Search for the cell housing the specified text and yield its [X, Y] center coordinate. 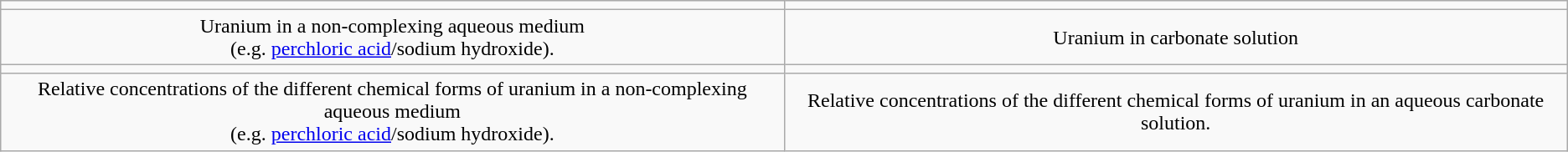
Uranium in a non-complexing aqueous medium(e.g. perchloric acid/sodium hydroxide). [392, 37]
Uranium in carbonate solution [1176, 37]
Relative concentrations of the different chemical forms of uranium in a non-complexing aqueous medium(e.g. perchloric acid/sodium hydroxide). [392, 112]
Relative concentrations of the different chemical forms of uranium in an aqueous carbonate solution. [1176, 112]
